Scan for the cell matching the given text and deliver its (X, Y) coordinate at center. 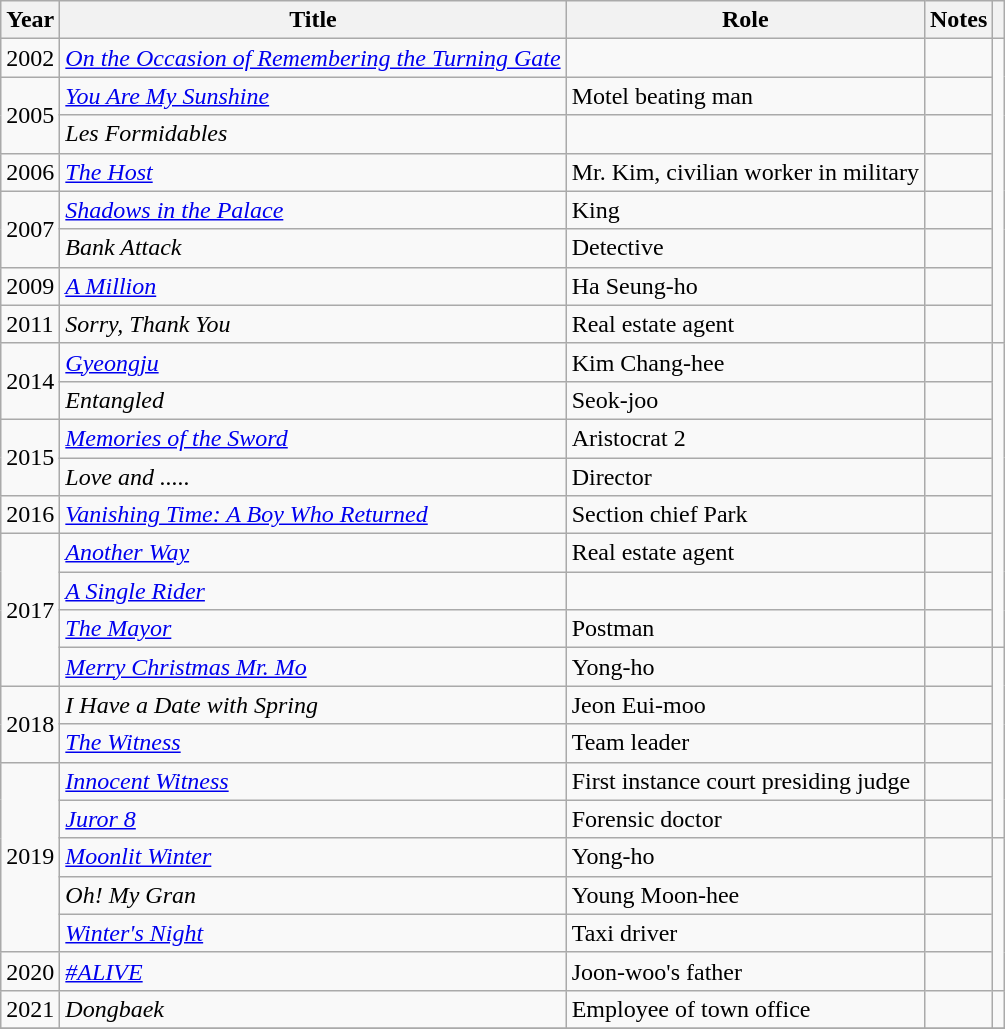
Title (313, 20)
2006 (30, 172)
Taxi driver (745, 933)
Juror 8 (313, 819)
Gyeongju (313, 362)
Detective (745, 248)
Kim Chang-hee (745, 362)
The Witness (313, 743)
I Have a Date with Spring (313, 705)
Innocent Witness (313, 781)
2014 (30, 381)
Role (745, 20)
Love and ..... (313, 477)
Entangled (313, 400)
Bank Attack (313, 248)
Oh! My Gran (313, 895)
Employee of town office (745, 1009)
2017 (30, 610)
A Single Rider (313, 591)
Section chief Park (745, 515)
Winter's Night (313, 933)
Dongbaek (313, 1009)
Seok-joo (745, 400)
Jeon Eui-moo (745, 705)
Motel beating man (745, 96)
Shadows in the Palace (313, 210)
Mr. Kim, civilian worker in military (745, 172)
2011 (30, 324)
King (745, 210)
Sorry, Thank You (313, 324)
2002 (30, 58)
Ha Seung-ho (745, 286)
2005 (30, 115)
First instance court presiding judge (745, 781)
Postman (745, 629)
You Are My Sunshine (313, 96)
The Mayor (313, 629)
Director (745, 477)
2015 (30, 457)
Young Moon-hee (745, 895)
#ALIVE (313, 971)
Moonlit Winter (313, 857)
2021 (30, 1009)
The Host (313, 172)
2009 (30, 286)
Vanishing Time: A Boy Who Returned (313, 515)
Memories of the Sword (313, 438)
Team leader (745, 743)
Joon-woo's father (745, 971)
2007 (30, 229)
2020 (30, 971)
Aristocrat 2 (745, 438)
2016 (30, 515)
Notes (958, 20)
Les Formidables (313, 134)
Another Way (313, 553)
Year (30, 20)
A Million (313, 286)
Forensic doctor (745, 819)
Merry Christmas Mr. Mo (313, 667)
On the Occasion of Remembering the Turning Gate (313, 58)
2018 (30, 724)
2019 (30, 857)
